Scan for the cell matching the given text and deliver its [X, Y] coordinate at center. 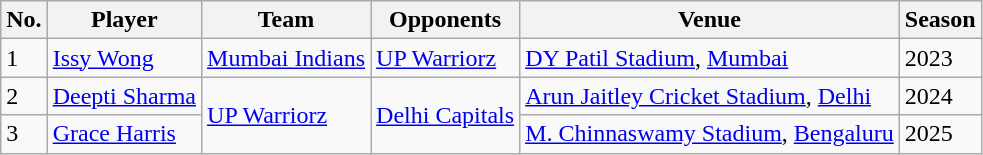
2024 [940, 96]
Player [124, 20]
2 [24, 96]
Grace Harris [124, 134]
2023 [940, 58]
M. Chinnaswamy Stadium, Bengaluru [710, 134]
Arun Jaitley Cricket Stadium, Delhi [710, 96]
Deepti Sharma [124, 96]
2025 [940, 134]
Venue [710, 20]
Team [286, 20]
Mumbai Indians [286, 58]
DY Patil Stadium, Mumbai [710, 58]
1 [24, 58]
Issy Wong [124, 58]
Delhi Capitals [446, 115]
Opponents [446, 20]
No. [24, 20]
3 [24, 134]
Season [940, 20]
